Locate the cell with the specified text and output its (X, Y) center coordinate. 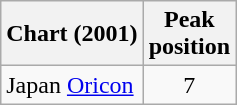
Peakposition (189, 34)
Chart (2001) (72, 34)
7 (189, 85)
Japan Oricon (72, 85)
